Capture the cell that displays the provided text and extract its [X, Y] central coordinate. 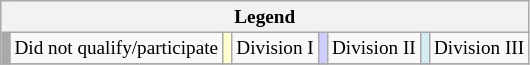
Legend [265, 17]
Did not qualify/participate [116, 48]
Division III [478, 48]
Division I [275, 48]
Division II [374, 48]
